Locate the cell with the specified text and output its [X, Y] center coordinate. 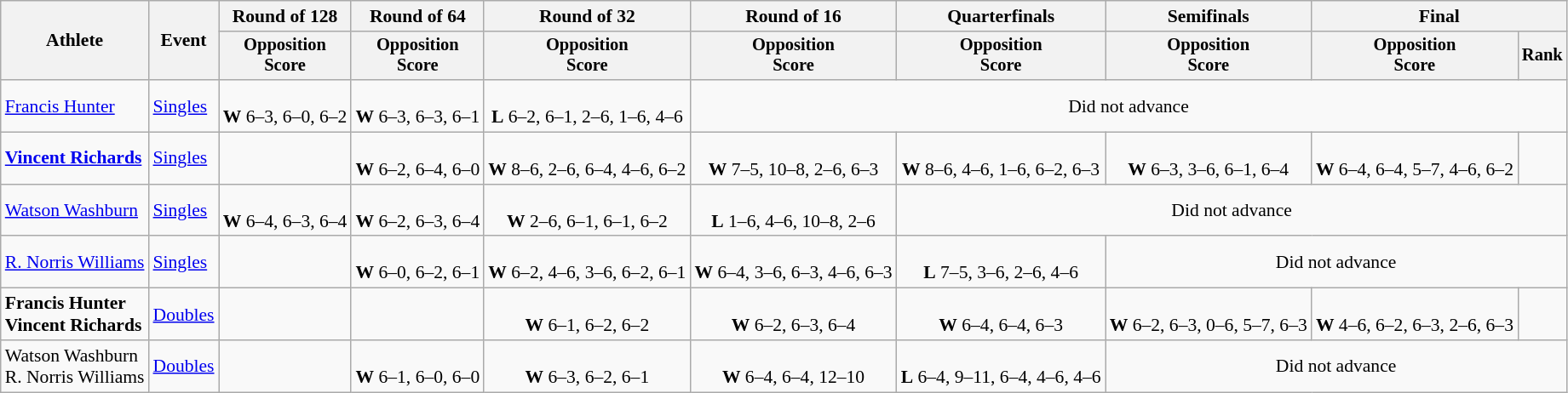
W 8–6, 4–6, 1–6, 6–2, 6–3 [1002, 158]
Round of 16 [793, 16]
Event [184, 41]
W 6–2, 4–6, 3–6, 6–2, 6–1 [587, 262]
W 4–6, 6–2, 6–3, 2–6, 6–3 [1415, 315]
W 6–3, 3–6, 6–1, 6–4 [1209, 158]
L 1–6, 4–6, 10–8, 2–6 [793, 211]
Round of 64 [417, 16]
W 6–2, 6–4, 6–0 [417, 158]
Final [1439, 16]
W 6–2, 6–3, 0–6, 5–7, 6–3 [1209, 315]
L 6–2, 6–1, 2–6, 1–6, 4–6 [587, 105]
R. Norris Williams [75, 262]
Round of 128 [285, 16]
W 6–4, 6–3, 6–4 [285, 211]
W 6–4, 6–4, 12–10 [793, 366]
Watson Washburn R. Norris Williams [75, 366]
W 6–4, 6–4, 6–3 [1002, 315]
W 2–6, 6–1, 6–1, 6–2 [587, 211]
Watson Washburn [75, 211]
Francis Hunter [75, 105]
W 8–6, 2–6, 6–4, 4–6, 6–2 [587, 158]
Rank [1542, 56]
W 6–3, 6–2, 6–1 [587, 366]
L 6–4, 9–11, 6–4, 4–6, 4–6 [1002, 366]
Francis Hunter Vincent Richards [75, 315]
Semifinals [1209, 16]
W 7–5, 10–8, 2–6, 6–3 [793, 158]
W 6–1, 6–2, 6–2 [587, 315]
W 6–4, 3–6, 6–3, 4–6, 6–3 [793, 262]
W 6–4, 6–4, 5–7, 4–6, 6–2 [1415, 158]
Quarterfinals [1002, 16]
W 6–0, 6–2, 6–1 [417, 262]
W 6–3, 6–3, 6–1 [417, 105]
Athlete [75, 41]
W 6–3, 6–0, 6–2 [285, 105]
L 7–5, 3–6, 2–6, 4–6 [1002, 262]
Round of 32 [587, 16]
Vincent Richards [75, 158]
W 6–1, 6–0, 6–0 [417, 366]
